Pinpoint the cell where the given text exists, returning its [x, y] midpoint coordinate. 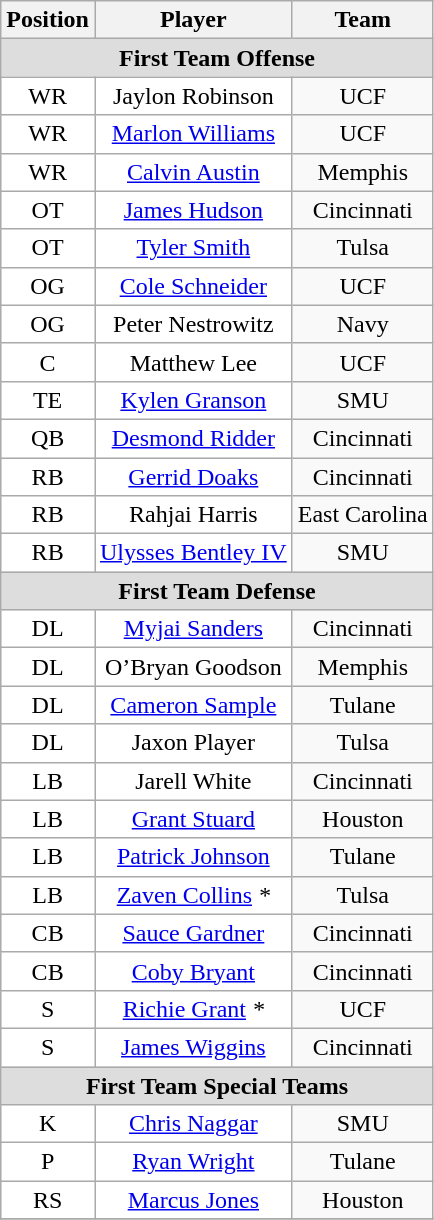
Patrick Johnson [193, 857]
Jarell White [193, 781]
Rahjai Harris [193, 515]
C [48, 362]
Peter Nestrowitz [193, 324]
Grant Stuard [193, 819]
Chris Naggar [193, 1124]
Cameron Sample [193, 705]
Coby Bryant [193, 971]
Richie Grant * [193, 1009]
First Team Defense [217, 591]
Sauce Gardner [193, 933]
K [48, 1124]
Team [362, 20]
RS [48, 1200]
O’Bryan Goodson [193, 667]
Ryan Wright [193, 1162]
Player [193, 20]
Calvin Austin [193, 172]
Matthew Lee [193, 362]
Marcus Jones [193, 1200]
Navy [362, 324]
Cole Schneider [193, 286]
Ulysses Bentley IV [193, 553]
Gerrid Doaks [193, 477]
TE [48, 400]
Kylen Granson [193, 400]
Position [48, 20]
First Team Offense [217, 58]
P [48, 1162]
Marlon Williams [193, 134]
Myjai Sanders [193, 629]
Tyler Smith [193, 248]
James Wiggins [193, 1047]
James Hudson [193, 210]
Jaylon Robinson [193, 96]
Desmond Ridder [193, 438]
Zaven Collins * [193, 895]
East Carolina [362, 515]
First Team Special Teams [217, 1085]
QB [48, 438]
Jaxon Player [193, 743]
